Return the [x, y] coordinate for the center point of the cell that contains the specified text.  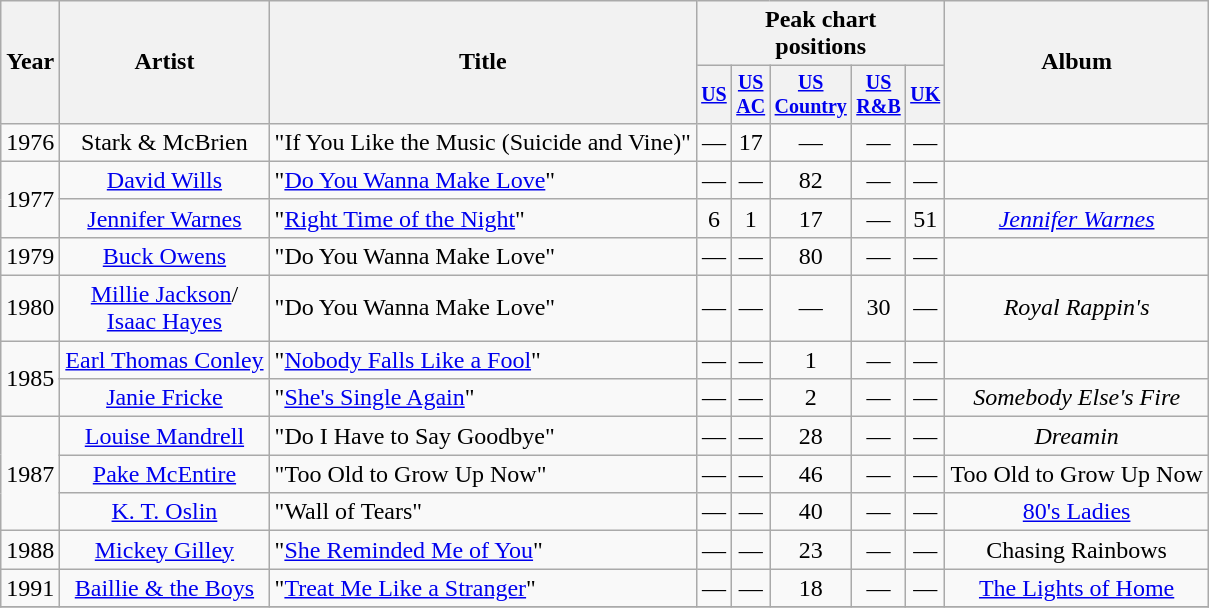
1991 [30, 588]
18 [811, 588]
USCountry [811, 94]
Pake McEntire [164, 474]
2 [811, 398]
Title [482, 62]
Chasing Rainbows [1076, 550]
"She Reminded Me of You" [482, 550]
Peak chartpositions [820, 34]
USR&B [879, 94]
Stark & McBrien [164, 142]
"She's Single Again" [482, 398]
23 [811, 550]
Dreamin [1076, 436]
Janie Fricke [164, 398]
1976 [30, 142]
Year [30, 62]
The Lights of Home [1076, 588]
40 [811, 512]
Artist [164, 62]
1985 [30, 379]
Louise Mandrell [164, 436]
6 [714, 218]
US [714, 94]
28 [811, 436]
Millie Jackson/Isaac Hayes [164, 308]
"Nobody Falls Like a Fool" [482, 360]
K. T. Oslin [164, 512]
Baillie & the Boys [164, 588]
USAC [751, 94]
"Treat Me Like a Stranger" [482, 588]
1987 [30, 474]
UK [924, 94]
82 [811, 180]
Earl Thomas Conley [164, 360]
51 [924, 218]
Too Old to Grow Up Now [1076, 474]
80's Ladies [1076, 512]
Mickey Gilley [164, 550]
"Too Old to Grow Up Now" [482, 474]
Royal Rappin's [1076, 308]
David Wills [164, 180]
30 [879, 308]
80 [811, 256]
"If You Like the Music (Suicide and Vine)" [482, 142]
1977 [30, 199]
46 [811, 474]
Buck Owens [164, 256]
Somebody Else's Fire [1076, 398]
"Do I Have to Say Goodbye" [482, 436]
1980 [30, 308]
Album [1076, 62]
1979 [30, 256]
"Right Time of the Night" [482, 218]
"Wall of Tears" [482, 512]
1988 [30, 550]
